From the cell containing the given text, extract its center point as [X, Y] coordinate. 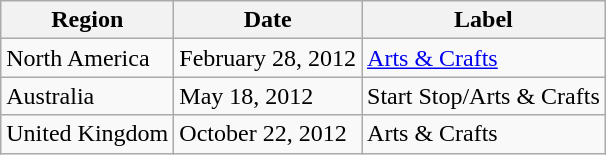
United Kingdom [88, 134]
Region [88, 20]
North America [88, 58]
October 22, 2012 [268, 134]
Start Stop/Arts & Crafts [484, 96]
Date [268, 20]
Australia [88, 96]
May 18, 2012 [268, 96]
February 28, 2012 [268, 58]
Label [484, 20]
